Scan for the cell matching the given text and deliver its (X, Y) coordinate at center. 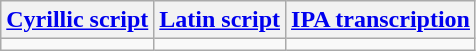
Cyrillic script (78, 20)
Latin script (220, 20)
IPA transcription (381, 20)
